For the text-containing cell, return its midpoint in [x, y] coordinate format. 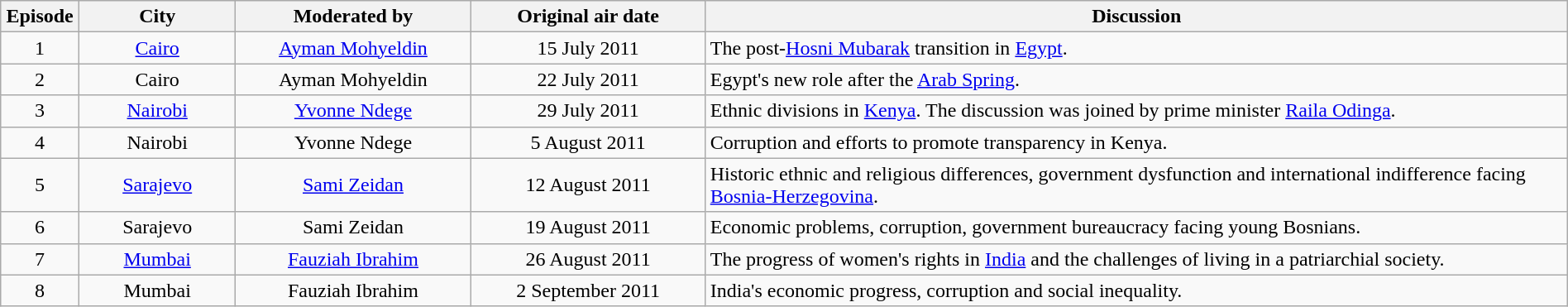
5 [40, 185]
1 [40, 48]
The progress of women's rights in India and the challenges of living in a patriarchial society. [1136, 259]
22 July 2011 [588, 79]
3 [40, 111]
The post-Hosni Mubarak transition in Egypt. [1136, 48]
Ethnic divisions in Kenya. The discussion was joined by prime minister Raila Odinga. [1136, 111]
2 [40, 79]
8 [40, 290]
4 [40, 142]
12 August 2011 [588, 185]
India's economic progress, corruption and social inequality. [1136, 290]
29 July 2011 [588, 111]
Egypt's new role after the Arab Spring. [1136, 79]
Historic ethnic and religious differences, government dysfunction and international indifference facing Bosnia-Herzegovina. [1136, 185]
Economic problems, corruption, government bureaucracy facing young Bosnians. [1136, 228]
City [157, 17]
2 September 2011 [588, 290]
6 [40, 228]
15 July 2011 [588, 48]
7 [40, 259]
Corruption and efforts to promote transparency in Kenya. [1136, 142]
5 August 2011 [588, 142]
Episode [40, 17]
Discussion [1136, 17]
26 August 2011 [588, 259]
Original air date [588, 17]
19 August 2011 [588, 228]
Moderated by [353, 17]
